Detect which cell encompasses the target text, then output its [X, Y] center coordinate. 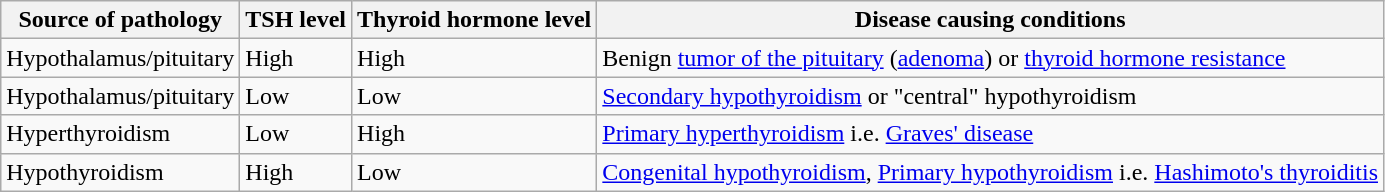
Congenital hypothyroidism, Primary hypothyroidism i.e. Hashimoto's thyroiditis [990, 172]
Hypothyroidism [120, 172]
Disease causing conditions [990, 20]
Hyperthyroidism [120, 134]
Primary hyperthyroidism i.e. Graves' disease [990, 134]
Thyroid hormone level [474, 20]
TSH level [296, 20]
Benign tumor of the pituitary (adenoma) or thyroid hormone resistance [990, 58]
Secondary hypothyroidism or "central" hypothyroidism [990, 96]
Source of pathology [120, 20]
